From the cell containing the given text, extract its center point as (X, Y) coordinate. 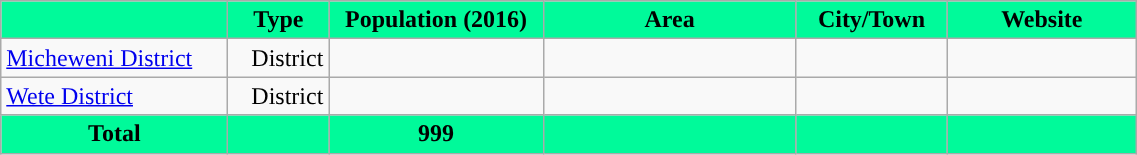
Area (669, 20)
Website (1042, 20)
Total (114, 134)
999 (436, 134)
Wete District (114, 96)
Population (2016) (436, 20)
Type (278, 20)
City/Town (872, 20)
Micheweni District (114, 58)
